Return the (x, y) coordinate for the center point of the cell that contains the specified text.  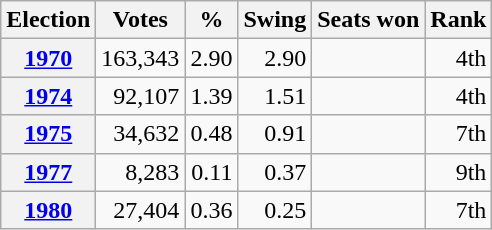
0.11 (212, 172)
0.91 (275, 134)
27,404 (140, 210)
Rank (458, 20)
8,283 (140, 172)
Votes (140, 20)
34,632 (140, 134)
1.51 (275, 96)
9th (458, 172)
Swing (275, 20)
Election (48, 20)
0.25 (275, 210)
1975 (48, 134)
1974 (48, 96)
0.37 (275, 172)
% (212, 20)
0.48 (212, 134)
0.36 (212, 210)
1.39 (212, 96)
Seats won (368, 20)
1970 (48, 58)
1977 (48, 172)
1980 (48, 210)
163,343 (140, 58)
92,107 (140, 96)
